Return the [x, y] coordinate for the center point of the cell that contains the specified text.  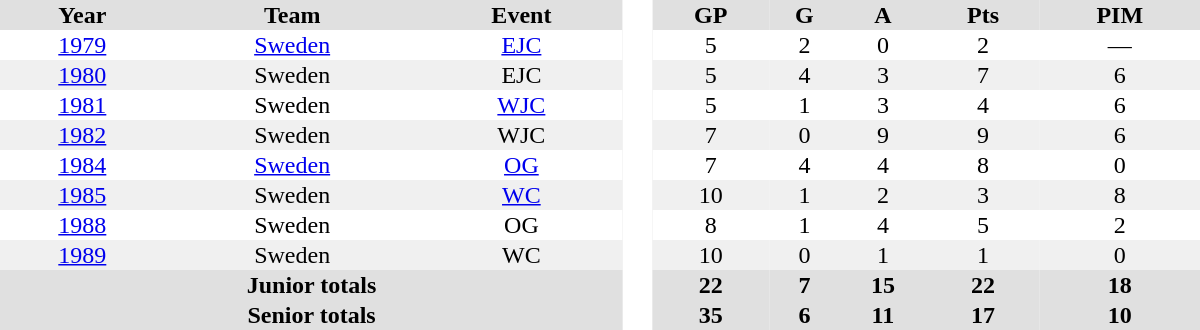
18 [1120, 285]
Year [82, 15]
15 [882, 285]
1980 [82, 75]
11 [882, 315]
Pts [984, 15]
PIM [1120, 15]
A [882, 15]
— [1120, 45]
Team [292, 15]
1988 [82, 225]
17 [984, 315]
Event [522, 15]
1989 [82, 255]
1981 [82, 105]
1979 [82, 45]
1982 [82, 135]
1985 [82, 195]
Junior totals [312, 285]
1984 [82, 165]
GP [710, 15]
Senior totals [312, 315]
35 [710, 315]
G [804, 15]
